From the cell containing the given text, extract its center point as (x, y) coordinate. 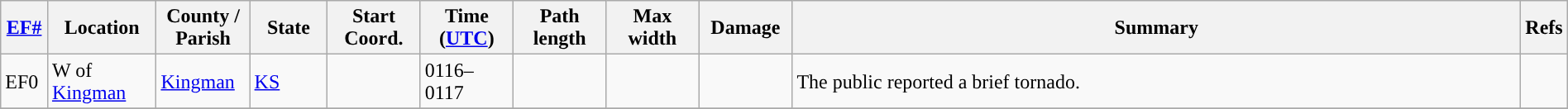
State (289, 28)
0116–0117 (466, 81)
KS (289, 81)
Summary (1156, 28)
County / Parish (203, 28)
EF0 (25, 81)
EF# (25, 28)
Damage (746, 28)
Refs (1545, 28)
The public reported a brief tornado. (1156, 81)
Max width (653, 28)
Kingman (203, 81)
Path length (560, 28)
Time (UTC) (466, 28)
Start Coord. (374, 28)
W of Kingman (101, 81)
Location (101, 28)
